Return (x, y) of the center of cell containing provided text 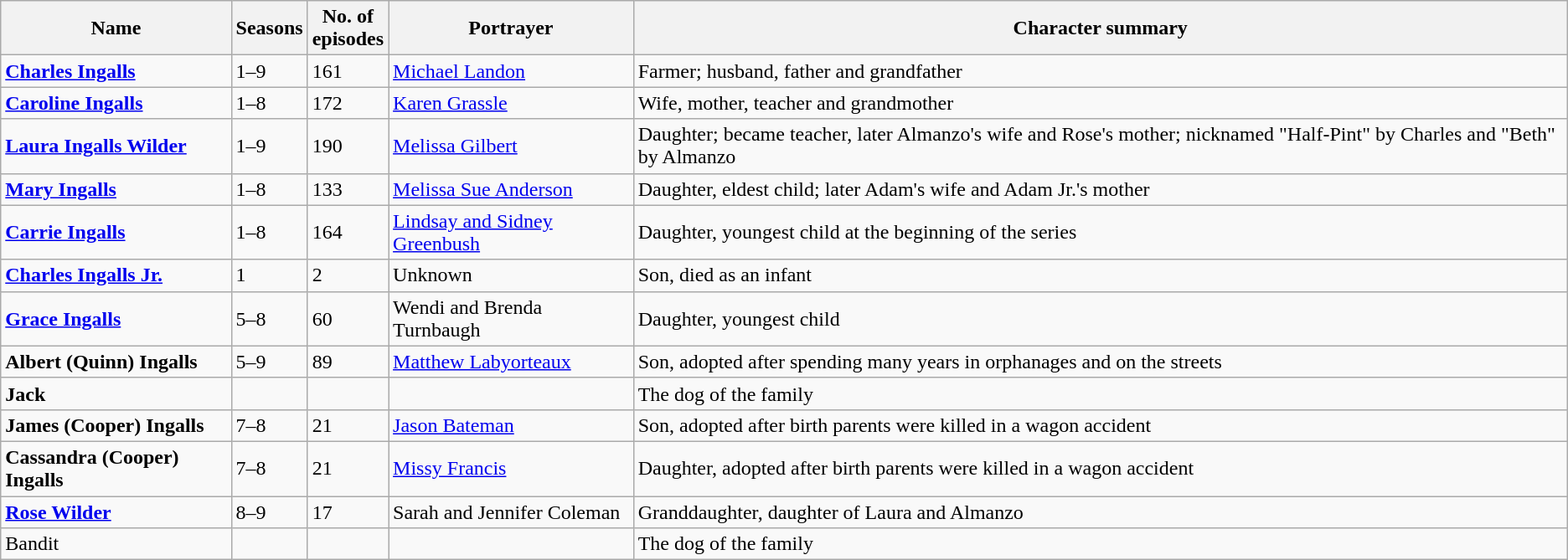
Albert (Quinn) Ingalls (116, 362)
Caroline Ingalls (116, 103)
Michael Landon (511, 71)
Daughter, adopted after birth parents were killed in a wagon accident (1101, 469)
Son, adopted after spending many years in orphanages and on the streets (1101, 362)
2 (348, 275)
Lindsay and Sidney Greenbush (511, 233)
Jack (116, 393)
Son, died as an infant (1101, 275)
161 (348, 71)
Charles Ingalls Jr. (116, 275)
172 (348, 103)
Matthew Labyorteaux (511, 362)
60 (348, 318)
Rose Wilder (116, 511)
Melissa Gilbert (511, 146)
Jason Bateman (511, 425)
Daughter, eldest child; later Adam's wife and Adam Jr.'s mother (1101, 189)
1 (270, 275)
Portrayer (511, 28)
5–9 (270, 362)
Sarah and Jennifer Coleman (511, 511)
Cassandra (Cooper) Ingalls (116, 469)
Granddaughter, daughter of Laura and Almanzo (1101, 511)
164 (348, 233)
Farmer; husband, father and grandfather (1101, 71)
133 (348, 189)
Charles Ingalls (116, 71)
17 (348, 511)
Missy Francis (511, 469)
Seasons (270, 28)
James (Cooper) Ingalls (116, 425)
Character summary (1101, 28)
Daughter; became teacher, later Almanzo's wife and Rose's mother; nicknamed "Half-Pint" by Charles and "Beth" by Almanzo (1101, 146)
Unknown (511, 275)
Wife, mother, teacher and grandmother (1101, 103)
89 (348, 362)
Carrie Ingalls (116, 233)
Daughter, youngest child (1101, 318)
190 (348, 146)
Daughter, youngest child at the beginning of the series (1101, 233)
8–9 (270, 511)
Melissa Sue Anderson (511, 189)
Grace Ingalls (116, 318)
Laura Ingalls Wilder (116, 146)
Son, adopted after birth parents were killed in a wagon accident (1101, 425)
Name (116, 28)
No. ofepisodes (348, 28)
Karen Grassle (511, 103)
Bandit (116, 544)
Wendi and Brenda Turnbaugh (511, 318)
Mary Ingalls (116, 189)
5–8 (270, 318)
